Scan for the cell matching the given text and deliver its (x, y) coordinate at center. 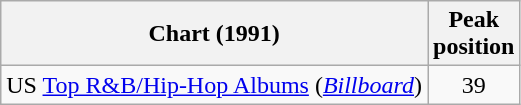
Chart (1991) (214, 34)
US Top R&B/Hip-Hop Albums (Billboard) (214, 85)
39 (474, 85)
Peakposition (474, 34)
